Provide the [X, Y] coordinate of the cell's center where the given text is located.  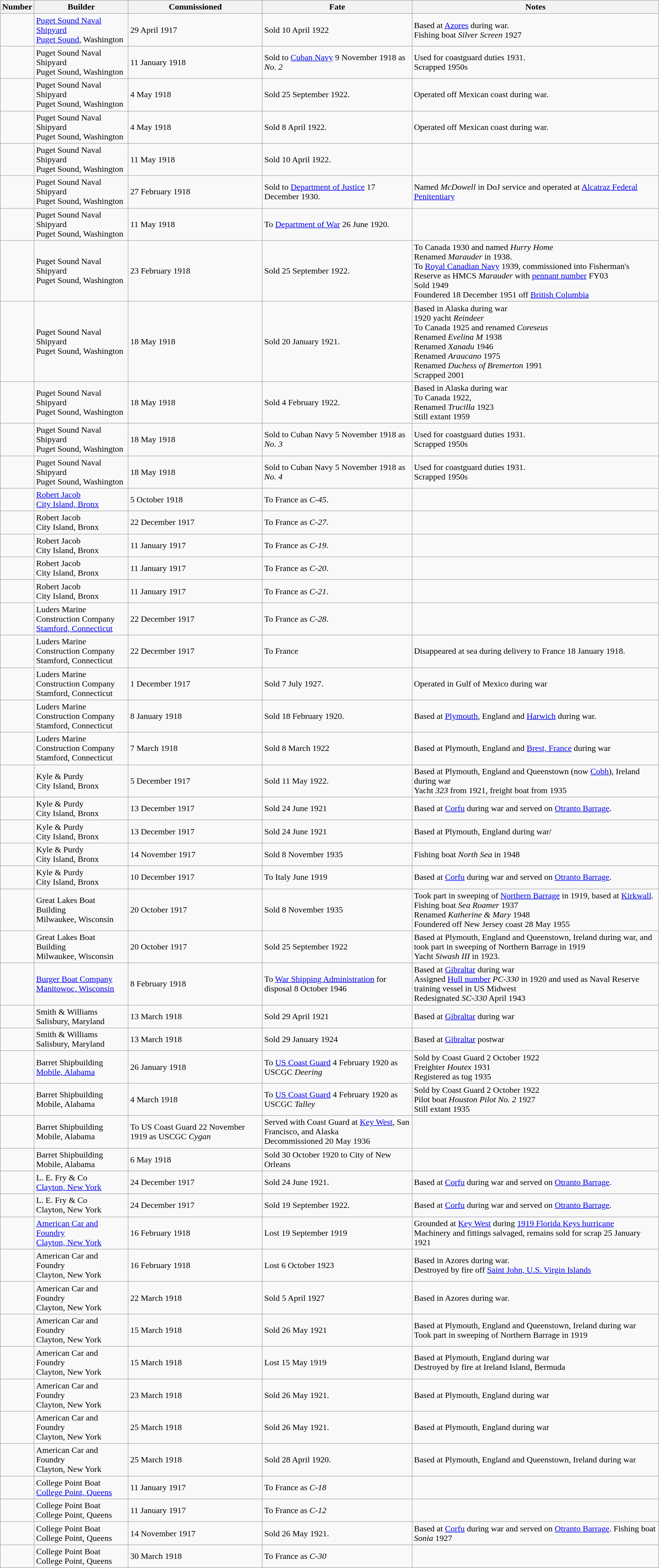
To US Coast Guard 4 February 1920 as USCGC Deering [337, 1067]
Disappeared at sea during delivery to France 18 January 1918. [535, 651]
Sold 10 April 1922 [337, 30]
26 January 1918 [195, 1067]
10 December 1917 [195, 877]
Sold 18 February 1920. [337, 716]
Fishing boat North Sea in 1948 [535, 854]
23 March 1918 [195, 1395]
To US Coast Guard 22 November 1919 as USCGC Cygan [195, 1132]
To France as C-20. [337, 568]
Sold to Cuban Navy 5 November 1918 as No. 4 [337, 472]
22 March 1918 [195, 1298]
Sold 30 October 1920 to City of New Orleans [337, 1160]
Based at Plymouth, England during war/ [535, 832]
Sold 8 April 1922. [337, 127]
Sold 29 January 1924 [337, 1039]
27 February 1918 [195, 192]
Sold by Coast Guard 2 October 1922Freighter Houtex 1931Registered as tug 1935 [535, 1067]
Sold 10 April 1922. [337, 159]
Based at Gibraltar during war [535, 1017]
Sold 26 May 1921 [337, 1330]
To France as C-27. [337, 522]
To France as C-28. [337, 619]
Based in Azores during war. Destroyed by fire off Saint John, U.S. Virgin Islands [535, 1265]
Commissioned [195, 7]
Based at Plymouth, England and Queenstown, Ireland during war Took part in sweeping of Northern Barrage in 1919 [535, 1330]
11 January 1918 [195, 62]
Sold to Cuban Navy 9 November 1918 as No. 2 [337, 62]
Sold 11 May 1922. [337, 781]
To France as C-45. [337, 500]
23 February 1918 [195, 271]
8 January 1918 [195, 716]
Based at Plymouth, England and Queenstown (now Cobh), Ireland during warYacht 323 from 1921, freight boat from 1935 [535, 781]
Sold to Cuban Navy 5 November 1918 as No. 3 [337, 439]
Based at Plymouth, England during warDestroyed by fire at Ireland Island, Bermuda [535, 1362]
To France as C-12 [337, 1510]
Fate [337, 7]
To France as C-30 [337, 1556]
Lost 15 May 1919 [337, 1362]
Based in Azores during war. [535, 1298]
Based at Corfu during war and served on Otranto Barrage. Fishing boat Sonia 1927 [535, 1533]
To France as C-18 [337, 1488]
Notes [535, 7]
Sold 7 July 1927. [337, 684]
Sold to Department of Justice 17 December 1930. [337, 192]
Sold 29 April 1921 [337, 1017]
Based at Gibraltar postwar [535, 1039]
Sold 20 January 1921. [337, 341]
Lost 6 October 1923 [337, 1265]
Based at Azores during war.Fishing boat Silver Screen 1927 [535, 30]
30 March 1918 [195, 1556]
Sold by Coast Guard 2 October 1922Pilot boat Houston Pilot No. 2 1927Still extant 1935 [535, 1099]
Based in Alaska during war To Canada 1922,Renamed Trucilla 1923Still extant 1959 [535, 402]
Lost 19 September 1919 [337, 1233]
Sold 24 June 1921. [337, 1182]
Operated in Gulf of Mexico during war [535, 684]
1 December 1917 [195, 684]
Burger Boat CompanyManitowoc, Wisconsin [81, 984]
8 February 1918 [195, 984]
To Department of War 26 June 1920. [337, 224]
Sold 8 March 1922 [337, 748]
To France [337, 651]
Based at Plymouth, England and Queenstown, Ireland during war, and took part in sweeping of Northern Barrage in 1919Yacht Siwash III in 1923. [535, 947]
5 December 1917 [195, 781]
Sold 19 September 1922. [337, 1205]
7 March 1918 [195, 748]
Sold 5 April 1927 [337, 1298]
Builder [81, 7]
Grounded at Key West during 1919 Florida Keys hurricaneMachinery and fittings salvaged, remains sold for scrap 25 January 1921 [535, 1233]
4 March 1918 [195, 1099]
To US Coast Guard 4 February 1920 as USCGC Talley [337, 1099]
Served with Coast Guard at Key West, San Francisco, and AlaskaDecommissioned 20 May 1936 [337, 1132]
To Italy June 1919 [337, 877]
29 April 1917 [195, 30]
Named McDowell in DoJ service and operated at Alcatraz Federal Penitentiary [535, 192]
To France as C-21. [337, 591]
Sold 4 February 1922. [337, 402]
5 October 1918 [195, 500]
Based at Plymouth, England and Harwich during war. [535, 716]
To France as C-19. [337, 546]
Sold 28 April 1920. [337, 1460]
To War Shipping Administration for disposal 8 October 1946 [337, 984]
Based at Plymouth, England and Queenstown, Ireland during war [535, 1460]
6 May 1918 [195, 1160]
Based at Plymouth, England and Brest, France during war [535, 748]
Sold 25 September 1922 [337, 947]
Number [17, 7]
